Find where the given text appears and provide that cell's center as (x, y) coordinate. 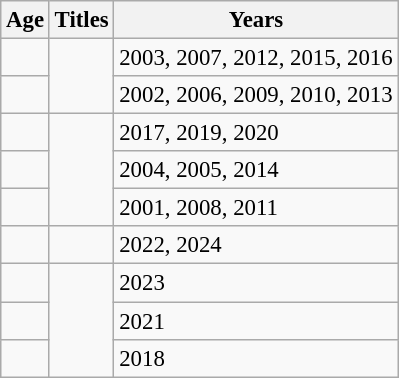
2018 (256, 358)
Years (256, 20)
2001, 2008, 2011 (256, 208)
2002, 2006, 2009, 2010, 2013 (256, 95)
Titles (82, 20)
Age (26, 20)
2023 (256, 283)
2021 (256, 321)
2003, 2007, 2012, 2015, 2016 (256, 58)
2017, 2019, 2020 (256, 133)
2004, 2005, 2014 (256, 170)
2022, 2024 (256, 245)
